Return the [x, y] coordinate for the center point of the cell that contains the specified text.  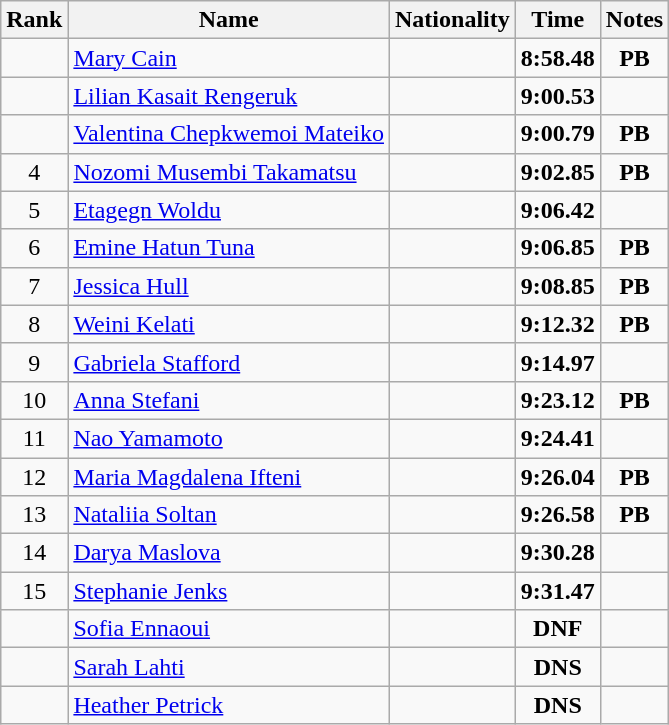
8:58.48 [558, 58]
9:24.41 [558, 438]
9:23.12 [558, 400]
Name [229, 20]
Anna Stefani [229, 400]
9 [34, 362]
9:26.04 [558, 477]
12 [34, 477]
Mary Cain [229, 58]
9:06.85 [558, 248]
Heather Petrick [229, 705]
9:14.97 [558, 362]
Sarah Lahti [229, 667]
9:00.79 [558, 134]
Nataliia Soltan [229, 515]
9:02.85 [558, 172]
Sofia Ennaoui [229, 629]
Gabriela Stafford [229, 362]
9:00.53 [558, 96]
DNF [558, 629]
Lilian Kasait Rengeruk [229, 96]
9:30.28 [558, 553]
10 [34, 400]
11 [34, 438]
Emine Hatun Tuna [229, 248]
Nozomi Musembi Takamatsu [229, 172]
Nao Yamamoto [229, 438]
9:08.85 [558, 286]
Darya Maslova [229, 553]
Stephanie Jenks [229, 591]
Weini Kelati [229, 324]
6 [34, 248]
8 [34, 324]
7 [34, 286]
9:06.42 [558, 210]
Etagegn Woldu [229, 210]
Jessica Hull [229, 286]
4 [34, 172]
15 [34, 591]
13 [34, 515]
5 [34, 210]
Valentina Chepkwemoi Mateiko [229, 134]
14 [34, 553]
Notes [634, 20]
9:26.58 [558, 515]
Rank [34, 20]
Maria Magdalena Ifteni [229, 477]
9:12.32 [558, 324]
9:31.47 [558, 591]
Nationality [453, 20]
Time [558, 20]
